For the text-containing cell, return its midpoint in [X, Y] coordinate format. 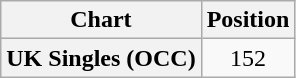
Position [248, 20]
Chart [101, 20]
UK Singles (OCC) [101, 58]
152 [248, 58]
